Search for the cell housing the specified text and yield its (x, y) center coordinate. 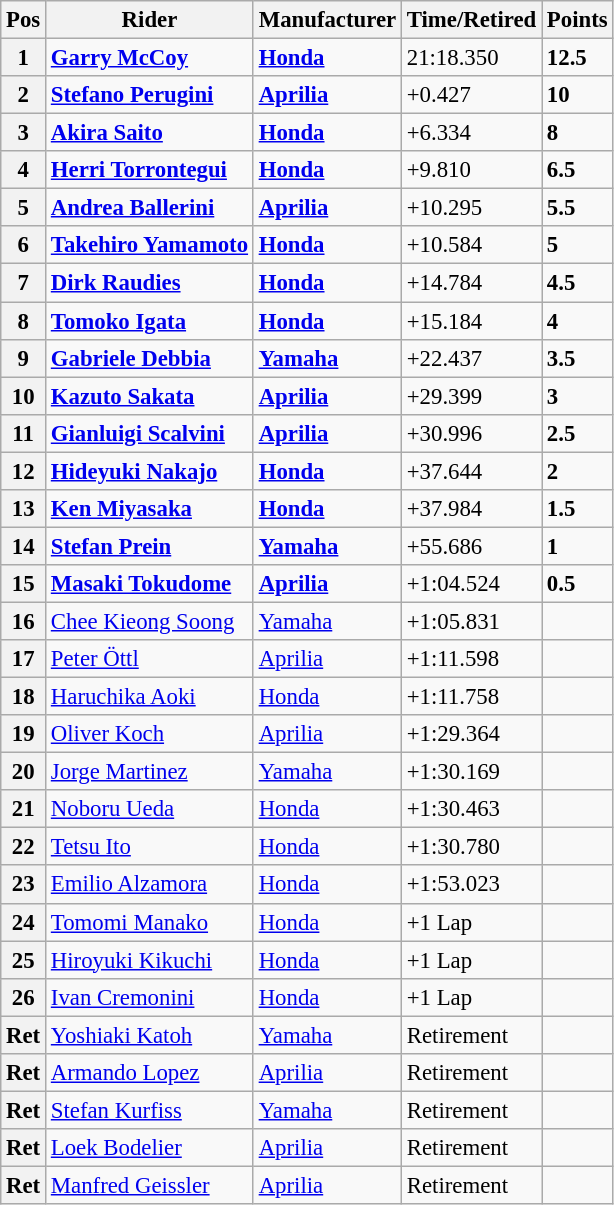
Points (578, 20)
Garry McCoy (150, 58)
Loek Bodelier (150, 1148)
+10.584 (471, 245)
16 (24, 621)
Stefano Perugini (150, 95)
Kazuto Sakata (150, 396)
+6.334 (471, 133)
11 (24, 433)
+1:04.524 (471, 584)
Tetsu Ito (150, 847)
Tomoko Igata (150, 321)
20 (24, 772)
Chee Kieong Soong (150, 621)
21:18.350 (471, 58)
Rider (150, 20)
Herri Torrontegui (150, 170)
21 (24, 809)
Manufacturer (327, 20)
1.5 (578, 509)
+14.784 (471, 283)
Takehiro Yamamoto (150, 245)
+1:53.023 (471, 885)
24 (24, 922)
Akira Saito (150, 133)
6.5 (578, 170)
Pos (24, 20)
Stefan Prein (150, 546)
+1:29.364 (471, 734)
Andrea Ballerini (150, 208)
Gabriele Debbia (150, 358)
+1:11.758 (471, 697)
Stefan Kurfiss (150, 1110)
6 (24, 245)
Time/Retired (471, 20)
14 (24, 546)
9 (24, 358)
Haruchika Aoki (150, 697)
+1:30.463 (471, 809)
Jorge Martinez (150, 772)
+1:30.780 (471, 847)
23 (24, 885)
2.5 (578, 433)
15 (24, 584)
Dirk Raudies (150, 283)
17 (24, 659)
+37.644 (471, 471)
5.5 (578, 208)
+1:30.169 (471, 772)
Masaki Tokudome (150, 584)
13 (24, 509)
19 (24, 734)
Hiroyuki Kikuchi (150, 960)
Hideyuki Nakajo (150, 471)
3.5 (578, 358)
Ken Miyasaka (150, 509)
Ivan Cremonini (150, 997)
26 (24, 997)
Emilio Alzamora (150, 885)
+22.437 (471, 358)
+37.984 (471, 509)
+9.810 (471, 170)
12 (24, 471)
+29.399 (471, 396)
+30.996 (471, 433)
+1:05.831 (471, 621)
+10.295 (471, 208)
12.5 (578, 58)
+55.686 (471, 546)
Yoshiaki Katoh (150, 1035)
25 (24, 960)
Tomomi Manako (150, 922)
22 (24, 847)
Armando Lopez (150, 1073)
4.5 (578, 283)
+1:11.598 (471, 659)
+0.427 (471, 95)
Peter Öttl (150, 659)
Noboru Ueda (150, 809)
Manfred Geissler (150, 1185)
Oliver Koch (150, 734)
+15.184 (471, 321)
0.5 (578, 584)
7 (24, 283)
Gianluigi Scalvini (150, 433)
18 (24, 697)
